Detect which cell encompasses the target text, then output its [x, y] center coordinate. 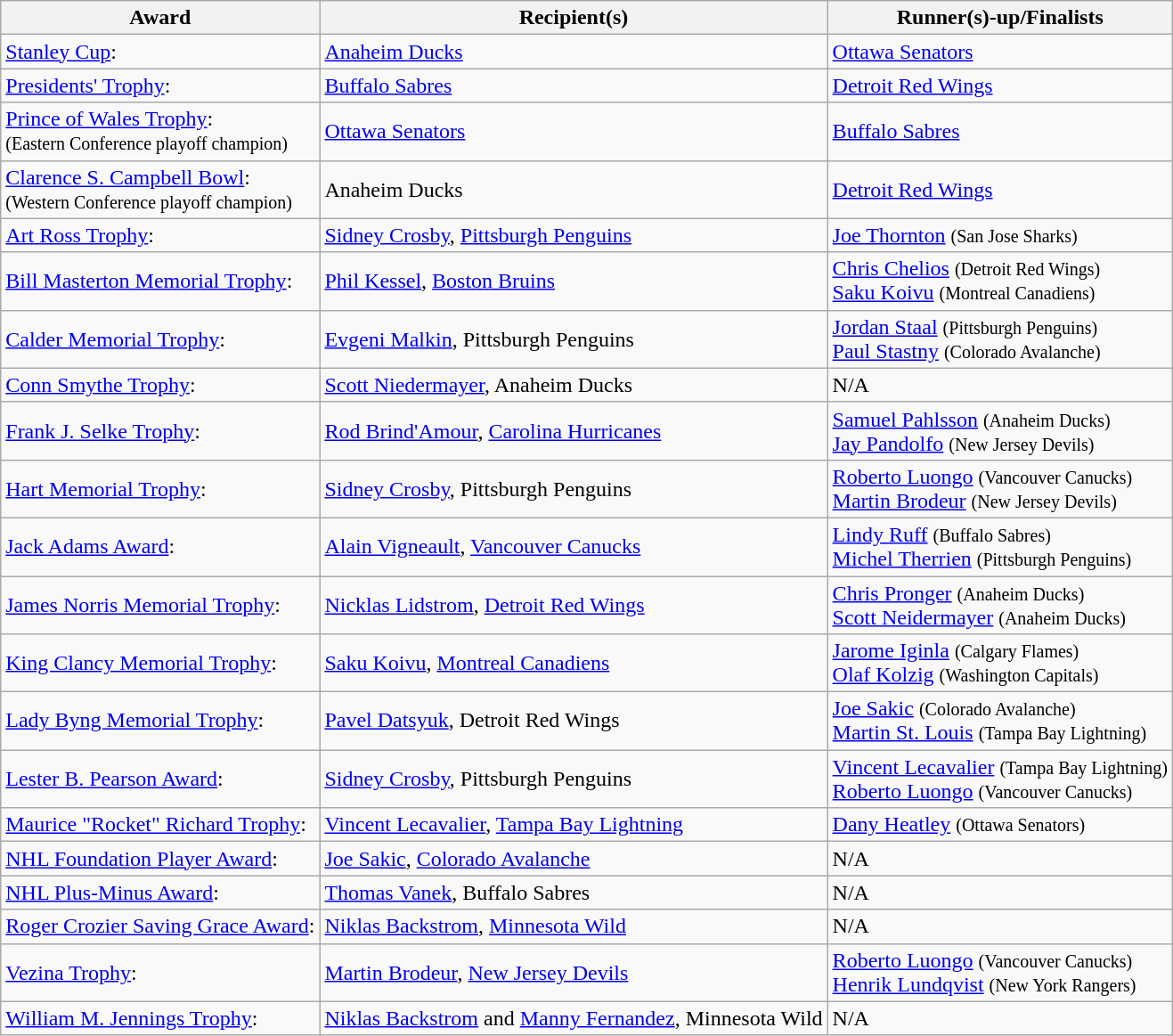
Niklas Backstrom, Minnesota Wild [574, 926]
Thomas Vanek, Buffalo Sabres [574, 893]
Clarence S. Campbell Bowl: (Western Conference playoff champion) [160, 189]
Recipient(s) [574, 18]
Joe Thornton (San Jose Sharks) [999, 235]
Jarome Iginla (Calgary Flames)Olaf Kolzig (Washington Capitals) [999, 663]
Hart Memorial Trophy: [160, 488]
Joe Sakic (Colorado Avalanche)Martin St. Louis (Tampa Bay Lightning) [999, 722]
Stanley Cup: [160, 52]
Vincent Lecavalier, Tampa Bay Lightning [574, 825]
Alain Vigneault, Vancouver Canucks [574, 547]
Bill Masterton Memorial Trophy: [160, 281]
Frank J. Selke Trophy: [160, 431]
Art Ross Trophy: [160, 235]
Chris Pronger (Anaheim Ducks)Scott Neidermayer (Anaheim Ducks) [999, 604]
Calder Memorial Trophy: [160, 339]
Roberto Luongo (Vancouver Canucks)Martin Brodeur (New Jersey Devils) [999, 488]
Vincent Lecavalier (Tampa Bay Lightning)Roberto Luongo (Vancouver Canucks) [999, 779]
Lindy Ruff (Buffalo Sabres)Michel Therrien (Pittsburgh Penguins) [999, 547]
Conn Smythe Trophy: [160, 385]
Phil Kessel, Boston Bruins [574, 281]
Niklas Backstrom and Manny Fernandez, Minnesota Wild [574, 1018]
William M. Jennings Trophy: [160, 1018]
King Clancy Memorial Trophy: [160, 663]
Jordan Staal (Pittsburgh Penguins)Paul Stastny (Colorado Avalanche) [999, 339]
NHL Foundation Player Award: [160, 859]
Samuel Pahlsson (Anaheim Ducks)Jay Pandolfo (New Jersey Devils) [999, 431]
Lady Byng Memorial Trophy: [160, 722]
Evgeni Malkin, Pittsburgh Penguins [574, 339]
Prince of Wales Trophy: (Eastern Conference playoff champion) [160, 132]
Martin Brodeur, New Jersey Devils [574, 973]
Scott Niedermayer, Anaheim Ducks [574, 385]
Presidents' Trophy: [160, 86]
Pavel Datsyuk, Detroit Red Wings [574, 722]
Saku Koivu, Montreal Canadiens [574, 663]
Lester B. Pearson Award: [160, 779]
Runner(s)-up/Finalists [999, 18]
Roberto Luongo (Vancouver Canucks)Henrik Lundqvist (New York Rangers) [999, 973]
Dany Heatley (Ottawa Senators) [999, 825]
Roger Crozier Saving Grace Award: [160, 926]
Award [160, 18]
Joe Sakic, Colorado Avalanche [574, 859]
Nicklas Lidstrom, Detroit Red Wings [574, 604]
Rod Brind'Amour, Carolina Hurricanes [574, 431]
Maurice "Rocket" Richard Trophy: [160, 825]
James Norris Memorial Trophy: [160, 604]
Chris Chelios (Detroit Red Wings)Saku Koivu (Montreal Canadiens) [999, 281]
Jack Adams Award: [160, 547]
Vezina Trophy: [160, 973]
NHL Plus-Minus Award: [160, 893]
